Provide the [X, Y] coordinate of the cell's center where the given text is located.  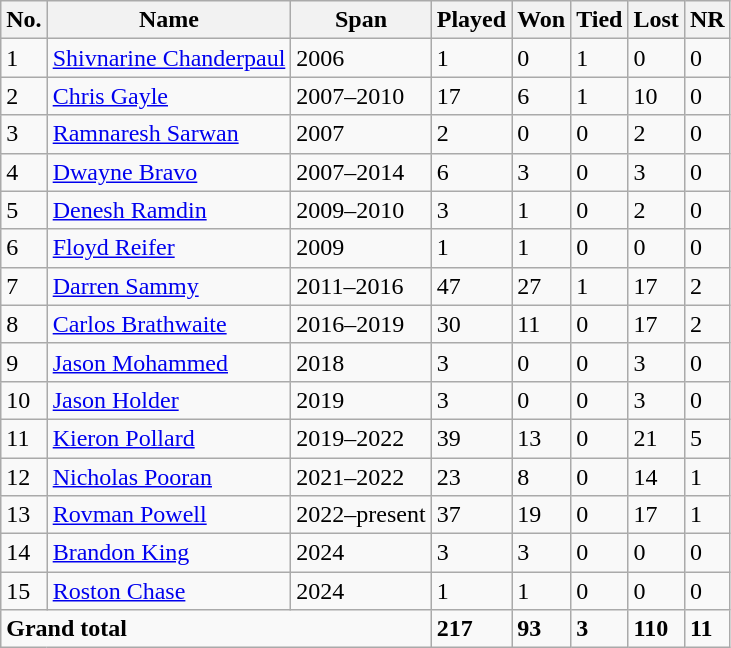
23 [471, 477]
4 [24, 172]
Played [471, 20]
2021–2022 [361, 477]
Kieron Pollard [169, 438]
Darren Sammy [169, 286]
2009–2010 [361, 210]
Rovman Powell [169, 515]
2009 [361, 248]
2019 [361, 400]
39 [471, 438]
19 [542, 515]
Floyd Reifer [169, 248]
93 [542, 629]
Shivnarine Chanderpaul [169, 58]
2016–2019 [361, 324]
2018 [361, 362]
30 [471, 324]
Roston Chase [169, 591]
Jason Mohammed [169, 362]
Nicholas Pooran [169, 477]
Name [169, 20]
Grand total [216, 629]
Jason Holder [169, 400]
2011–2016 [361, 286]
47 [471, 286]
27 [542, 286]
Denesh Ramdin [169, 210]
2007–2010 [361, 96]
110 [656, 629]
217 [471, 629]
7 [24, 286]
37 [471, 515]
Brandon King [169, 553]
Lost [656, 20]
12 [24, 477]
No. [24, 20]
Span [361, 20]
Chris Gayle [169, 96]
9 [24, 362]
21 [656, 438]
2007–2014 [361, 172]
Tied [600, 20]
Dwayne Bravo [169, 172]
Won [542, 20]
Carlos Brathwaite [169, 324]
NR [707, 20]
2006 [361, 58]
15 [24, 591]
2007 [361, 134]
Ramnaresh Sarwan [169, 134]
2019–2022 [361, 438]
2022–present [361, 515]
